Locate the cell with the specified text and output its [x, y] center coordinate. 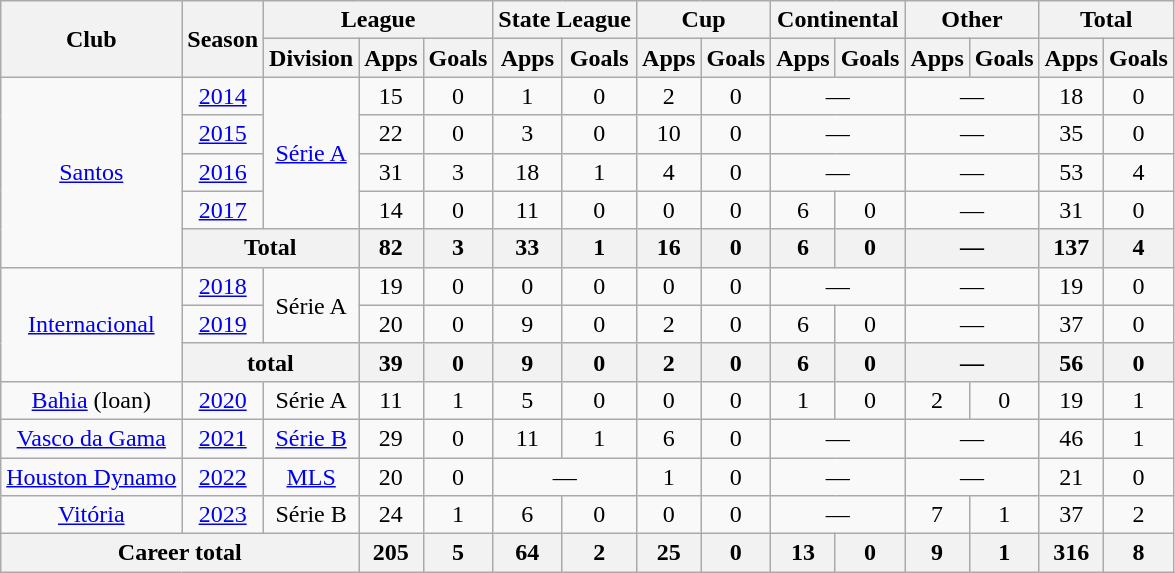
League [378, 20]
2014 [223, 96]
56 [1071, 362]
2022 [223, 477]
13 [803, 553]
46 [1071, 438]
Other [972, 20]
Internacional [92, 324]
64 [528, 553]
53 [1071, 172]
State League [565, 20]
205 [391, 553]
Houston Dynamo [92, 477]
Cup [704, 20]
33 [528, 248]
2020 [223, 400]
2019 [223, 324]
14 [391, 210]
total [270, 362]
29 [391, 438]
82 [391, 248]
2015 [223, 134]
10 [669, 134]
24 [391, 515]
2017 [223, 210]
8 [1139, 553]
Club [92, 39]
22 [391, 134]
Division [312, 58]
137 [1071, 248]
Vitória [92, 515]
MLS [312, 477]
2023 [223, 515]
Bahia (loan) [92, 400]
316 [1071, 553]
7 [937, 515]
2021 [223, 438]
21 [1071, 477]
25 [669, 553]
39 [391, 362]
2016 [223, 172]
2018 [223, 286]
35 [1071, 134]
Vasco da Gama [92, 438]
Season [223, 39]
Continental [838, 20]
Career total [180, 553]
16 [669, 248]
15 [391, 96]
Santos [92, 172]
